Return [x, y] of the center of cell containing provided text 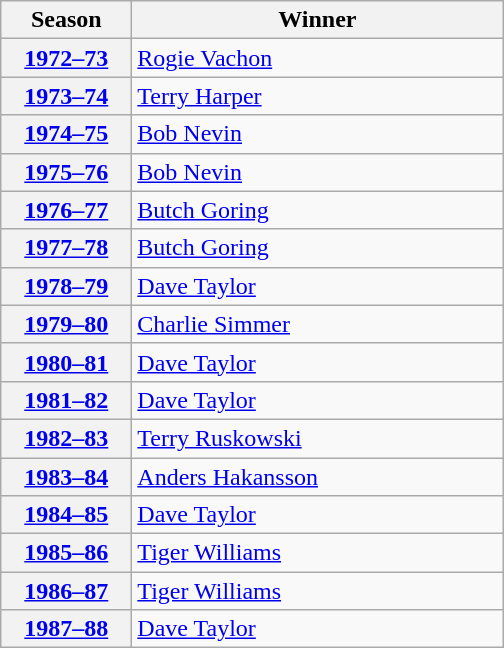
1984–85 [66, 515]
1980–81 [66, 362]
1975–76 [66, 172]
1974–75 [66, 134]
1979–80 [66, 324]
1976–77 [66, 210]
Charlie Simmer [318, 324]
Season [66, 20]
1986–87 [66, 591]
1983–84 [66, 477]
1981–82 [66, 400]
1973–74 [66, 96]
1978–79 [66, 286]
1977–78 [66, 248]
1982–83 [66, 438]
Rogie Vachon [318, 58]
1987–88 [66, 629]
Terry Ruskowski [318, 438]
1985–86 [66, 553]
Winner [318, 20]
1972–73 [66, 58]
Terry Harper [318, 96]
Anders Hakansson [318, 477]
